Return (X, Y) of the center of cell containing provided text 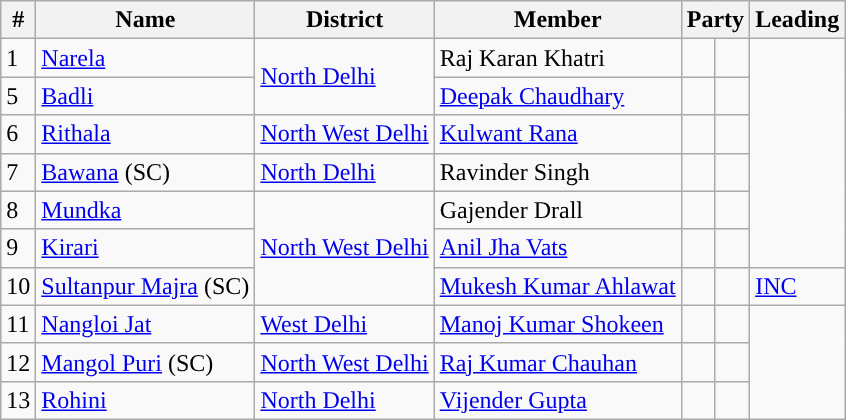
Anil Jha Vats (558, 248)
Mundka (146, 210)
West Delhi (344, 324)
Narela (146, 58)
5 (18, 96)
INC (798, 286)
Ravinder Singh (558, 172)
10 (18, 286)
Mukesh Kumar Ahlawat (558, 286)
Rithala (146, 134)
Name (146, 20)
Deepak Chaudhary (558, 96)
Bawana (SC) (146, 172)
Member (558, 20)
Gajender Drall (558, 210)
7 (18, 172)
Party (715, 20)
1 (18, 58)
13 (18, 400)
Rohini (146, 400)
Manoj Kumar Shokeen (558, 324)
Kirari (146, 248)
Kulwant Rana (558, 134)
Sultanpur Majra (SC) (146, 286)
8 (18, 210)
Raj Kumar Chauhan (558, 362)
9 (18, 248)
District (344, 20)
Nangloi Jat (146, 324)
Mangol Puri (SC) (146, 362)
# (18, 20)
6 (18, 134)
Vijender Gupta (558, 400)
Badli (146, 96)
11 (18, 324)
Raj Karan Khatri (558, 58)
12 (18, 362)
Leading (798, 20)
